Detect which cell encompasses the target text, then output its [x, y] center coordinate. 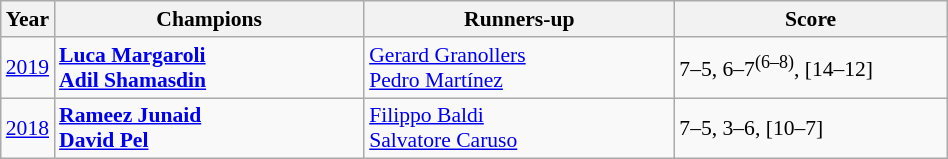
Year [28, 19]
7–5, 6–7(6–8), [14–12] [810, 68]
Gerard Granollers Pedro Martínez [519, 68]
Champions [209, 19]
2018 [28, 128]
7–5, 3–6, [10–7] [810, 128]
Runners-up [519, 19]
Score [810, 19]
Filippo Baldi Salvatore Caruso [519, 128]
Rameez Junaid David Pel [209, 128]
2019 [28, 68]
Luca Margaroli Adil Shamasdin [209, 68]
